Provide the (x, y) coordinate of the cell's center where the given text is located.  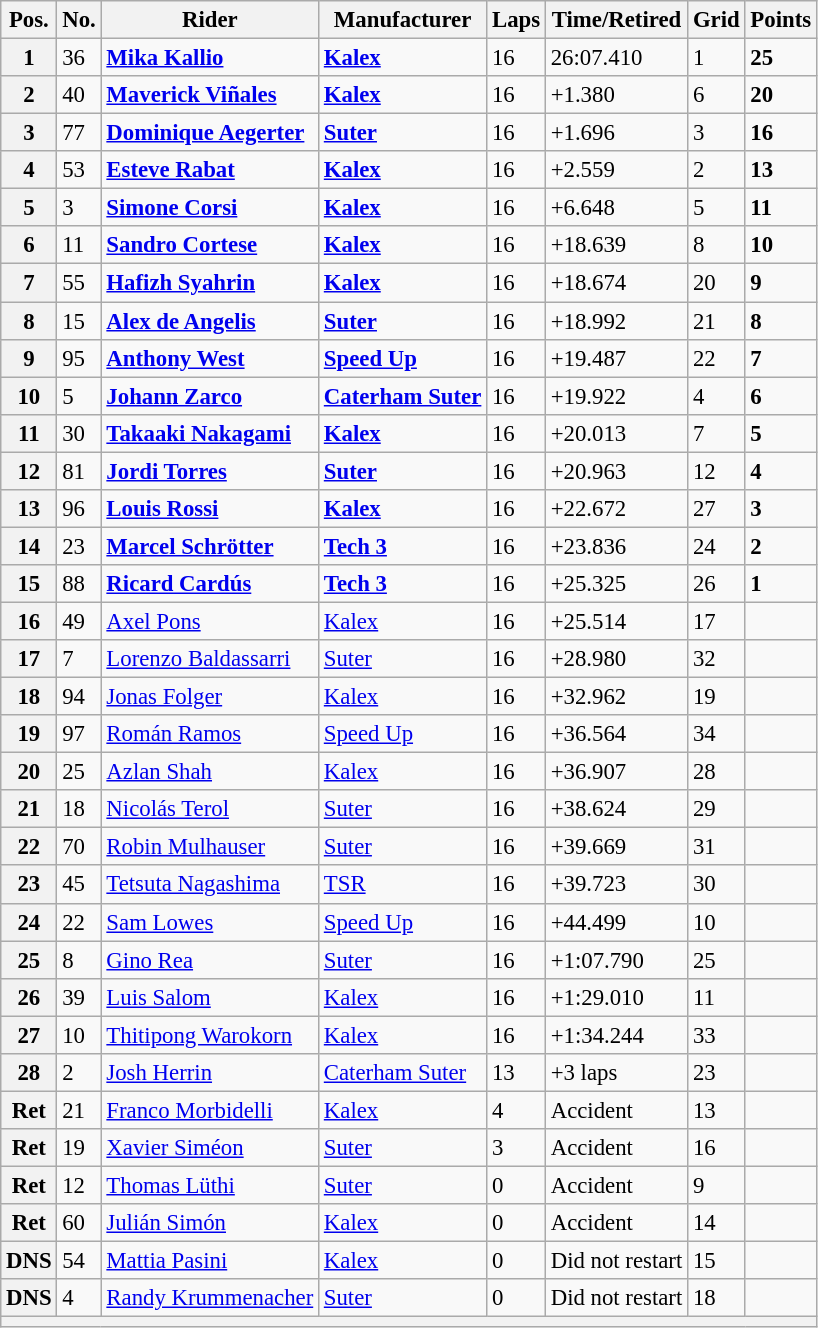
Jonas Folger (210, 697)
54 (79, 1261)
Dominique Aegerter (210, 133)
+39.669 (616, 847)
+32.962 (616, 697)
95 (79, 358)
Laps (516, 20)
+39.723 (616, 885)
No. (79, 20)
+23.836 (616, 546)
+20.963 (616, 471)
Thitipong Warokorn (210, 1035)
+36.564 (616, 734)
31 (716, 847)
+19.487 (616, 358)
Manufacturer (403, 20)
Points (780, 20)
Nicolás Terol (210, 809)
+2.559 (616, 170)
+18.992 (616, 321)
77 (79, 133)
+6.648 (616, 208)
81 (79, 471)
+3 laps (616, 1073)
Jordi Torres (210, 471)
Rider (210, 20)
Randy Krummenacher (210, 1298)
+38.624 (616, 809)
Sam Lowes (210, 922)
36 (79, 58)
+20.013 (616, 433)
Azlan Shah (210, 772)
26:07.410 (616, 58)
96 (79, 509)
53 (79, 170)
Anthony West (210, 358)
34 (716, 734)
32 (716, 659)
Simone Corsi (210, 208)
+1:29.010 (616, 997)
Gino Rea (210, 960)
Tetsuta Nagashima (210, 885)
+18.639 (616, 245)
TSR (403, 885)
Ricard Cardús (210, 584)
Hafizh Syahrin (210, 283)
Julián Simón (210, 1223)
Sandro Cortese (210, 245)
Robin Mulhauser (210, 847)
+19.922 (616, 396)
+25.514 (616, 621)
Josh Herrin (210, 1073)
Luis Salom (210, 997)
Xavier Siméon (210, 1148)
45 (79, 885)
+25.325 (616, 584)
40 (79, 95)
Pos. (29, 20)
+1:07.790 (616, 960)
Johann Zarco (210, 396)
+18.674 (616, 283)
Mattia Pasini (210, 1261)
33 (716, 1035)
+1.380 (616, 95)
Esteve Rabat (210, 170)
+1:34.244 (616, 1035)
Mika Kallio (210, 58)
39 (79, 997)
Maverick Viñales (210, 95)
Lorenzo Baldassarri (210, 659)
29 (716, 809)
Takaaki Nakagami (210, 433)
+1.696 (616, 133)
Time/Retired (616, 20)
55 (79, 283)
88 (79, 584)
60 (79, 1223)
Marcel Schrötter (210, 546)
49 (79, 621)
+28.980 (616, 659)
+36.907 (616, 772)
Román Ramos (210, 734)
Louis Rossi (210, 509)
Thomas Lüthi (210, 1185)
+44.499 (616, 922)
70 (79, 847)
Axel Pons (210, 621)
97 (79, 734)
94 (79, 697)
Franco Morbidelli (210, 1110)
Grid (716, 20)
Alex de Angelis (210, 321)
+22.672 (616, 509)
